Return the (x, y) coordinate for the center point of the cell that contains the specified text.  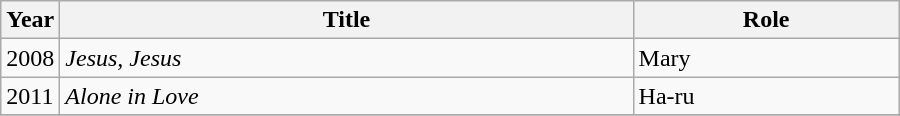
Ha-ru (766, 96)
Role (766, 20)
2008 (30, 58)
Mary (766, 58)
2011 (30, 96)
Jesus, Jesus (346, 58)
Year (30, 20)
Title (346, 20)
Alone in Love (346, 96)
